Determine the (X, Y) coordinate at the center of the cell enclosing the given text.  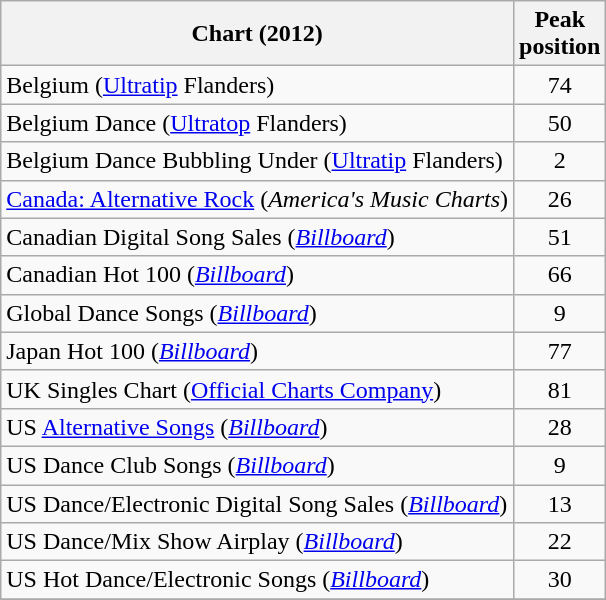
US Dance/Electronic Digital Song Sales (Billboard) (258, 503)
Belgium (Ultratip Flanders) (258, 85)
Canada: Alternative Rock (America's Music Charts) (258, 199)
13 (560, 503)
28 (560, 427)
Belgium Dance (Ultratop Flanders) (258, 123)
US Dance/Mix Show Airplay (Billboard) (258, 542)
US Alternative Songs (Billboard) (258, 427)
81 (560, 389)
2 (560, 161)
Belgium Dance Bubbling Under (Ultratip Flanders) (258, 161)
77 (560, 351)
Canadian Digital Song Sales (Billboard) (258, 237)
74 (560, 85)
Global Dance Songs (Billboard) (258, 313)
50 (560, 123)
51 (560, 237)
Chart (2012) (258, 34)
26 (560, 199)
30 (560, 580)
Japan Hot 100 (Billboard) (258, 351)
US Hot Dance/Electronic Songs (Billboard) (258, 580)
Peakposition (560, 34)
Canadian Hot 100 (Billboard) (258, 275)
22 (560, 542)
US Dance Club Songs (Billboard) (258, 465)
UK Singles Chart (Official Charts Company) (258, 389)
66 (560, 275)
